Extract the (x, y) coordinate from the center of the cell holding the provided text.  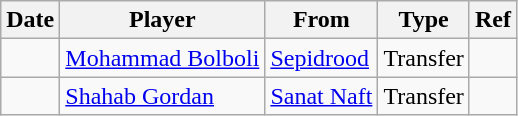
Player (162, 20)
Sepidrood (322, 58)
Type (424, 20)
Shahab Gordan (162, 96)
Ref (492, 20)
From (322, 20)
Mohammad Bolboli (162, 58)
Date (30, 20)
Sanat Naft (322, 96)
